Determine the [x, y] coordinate at the center of the cell enclosing the given text.  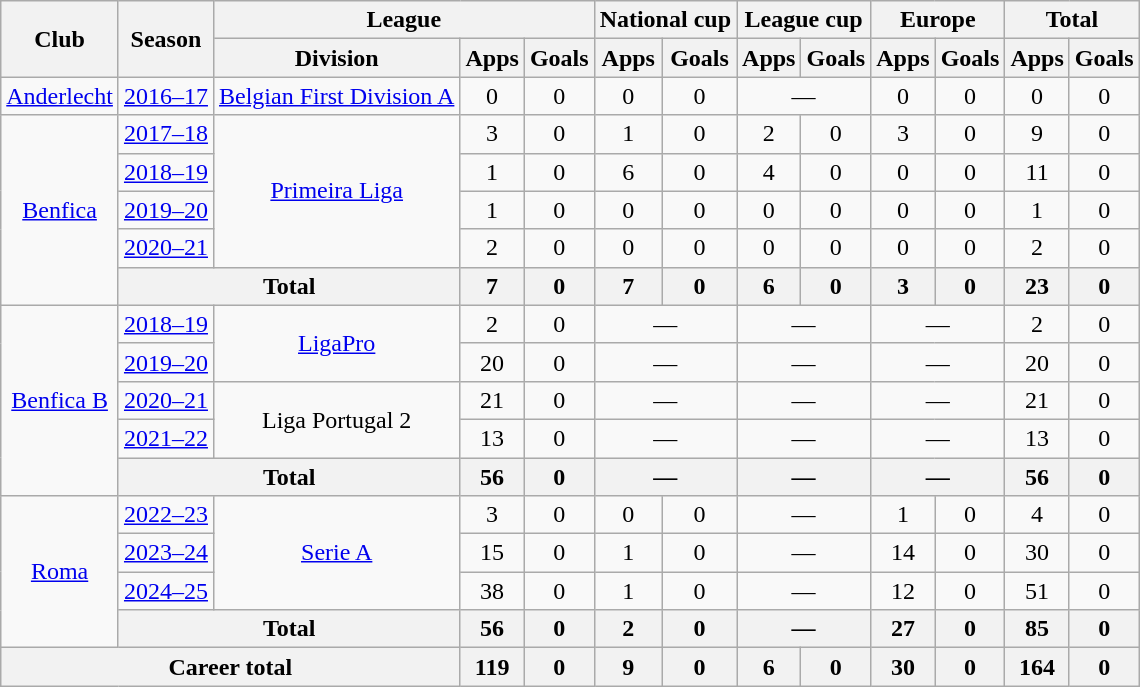
Benfica B [60, 400]
2021–22 [166, 438]
2016–17 [166, 96]
51 [1037, 591]
2022–23 [166, 515]
15 [492, 553]
League cup [804, 20]
23 [1037, 286]
Anderlecht [60, 96]
Serie A [336, 553]
12 [903, 591]
38 [492, 591]
Roma [60, 572]
11 [1037, 172]
85 [1037, 629]
Liga Portugal 2 [336, 419]
Career total [230, 667]
Europe [938, 20]
2017–18 [166, 134]
LigaPro [336, 343]
Primeira Liga [336, 191]
Club [60, 39]
164 [1037, 667]
League [404, 20]
2023–24 [166, 553]
27 [903, 629]
National cup [665, 20]
Benfica [60, 210]
Division [336, 58]
14 [903, 553]
Belgian First Division A [336, 96]
119 [492, 667]
2024–25 [166, 591]
Season [166, 39]
